Extract the (x, y) coordinate from the center of the cell holding the provided text.  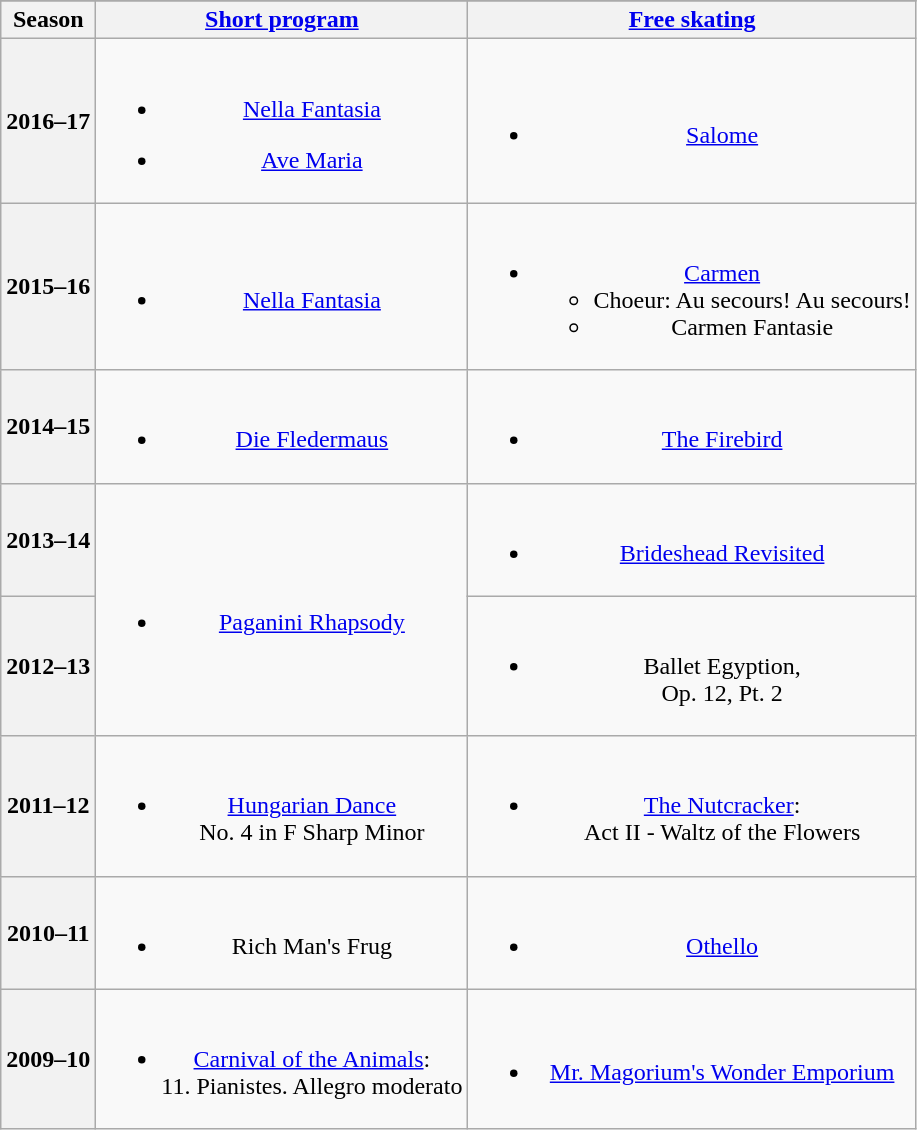
Brideshead Revisited (692, 540)
2014–15 (48, 426)
2015–16 (48, 286)
2009–10 (48, 1059)
Rich Man's Frug (282, 932)
Nella Fantasia (282, 286)
Mr. Magorium's Wonder Emporium (692, 1059)
The Nutcracker: Act II - Waltz of the Flowers (692, 806)
Short program (282, 20)
2011–12 (48, 806)
Hungarian Dance No. 4 in F Sharp Minor (282, 806)
2012–13 (48, 666)
Free skating (692, 20)
Ballet Egyption, Op. 12, Pt. 2 (692, 666)
2016–17 (48, 121)
The Firebird (692, 426)
Carnival of the Animals: 11. Pianistes. Allegro moderato (282, 1059)
Salome (692, 121)
2010–11 (48, 932)
Die Fledermaus (282, 426)
Nella Fantasia Ave Maria (282, 121)
Season (48, 20)
Othello (692, 932)
Carmen Choeur: Au secours! Au secours! Carmen Fantasie (692, 286)
Paganini Rhapsody (282, 610)
2013–14 (48, 540)
